Scan for the cell matching the given text and deliver its [X, Y] coordinate at center. 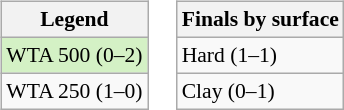
Legend [74, 20]
WTA 250 (1–0) [74, 91]
Clay (0–1) [260, 91]
WTA 500 (0–2) [74, 55]
Hard (1–1) [260, 55]
Finals by surface [260, 20]
